Extract the [X, Y] coordinate from the center of the cell holding the provided text.  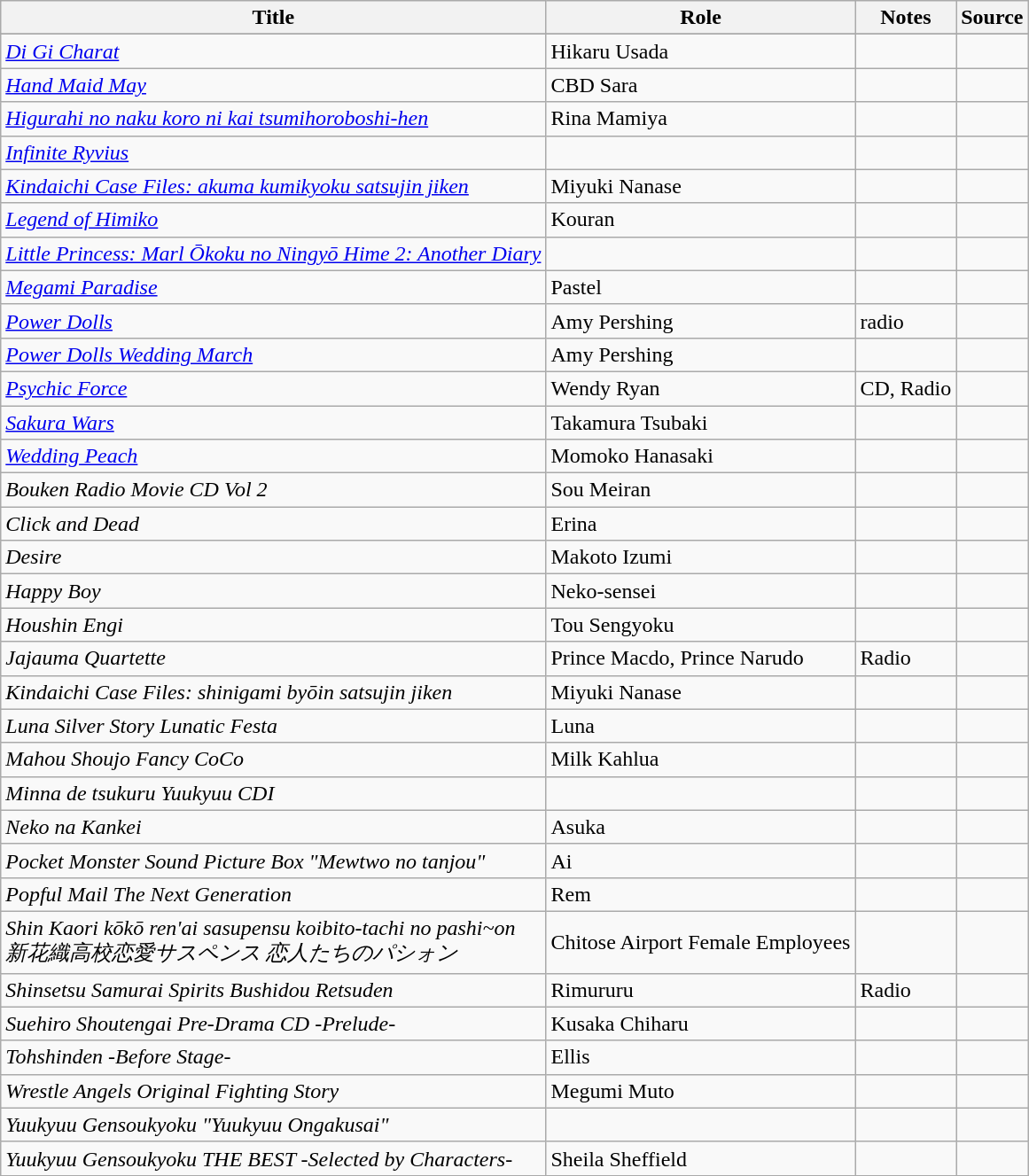
Yuukyuu Gensoukyoku THE BEST -Selected by Characters- [273, 1158]
Sheila Sheffield [700, 1158]
Ai [700, 861]
Jajauma Quartette [273, 658]
Di Gi Charat [273, 51]
Tohshinden -Before Stage- [273, 1057]
Title [273, 18]
Wendy Ryan [700, 388]
Desire [273, 557]
Hikaru Usada [700, 51]
Yuukyuu Gensoukyoku "Yuukyuu Ongakusai" [273, 1125]
Houshin Engi [273, 625]
Milk Kahlua [700, 759]
Legend of Himiko [273, 220]
Rina Mamiya [700, 119]
Minna de tsukuru Yuukyuu CDI [273, 793]
Megami Paradise [273, 287]
Chitose Airport Female Employees [700, 942]
CBD Sara [700, 85]
Luna Silver Story Lunatic Festa [273, 726]
Sou Meiran [700, 490]
Kusaka Chiharu [700, 1024]
CD, Radio [906, 388]
Ellis [700, 1057]
Power Dolls [273, 321]
Rimururu [700, 990]
Hand Maid May [273, 85]
Wrestle Angels Original Fighting Story [273, 1091]
Click and Dead [273, 524]
Neko-sensei [700, 591]
Source [993, 18]
Psychic Force [273, 388]
Erina [700, 524]
radio [906, 321]
Role [700, 18]
Wedding Peach [273, 456]
Happy Boy [273, 591]
Infinite Ryvius [273, 152]
Mahou Shoujo Fancy CoCo [273, 759]
Bouken Radio Movie CD Vol 2 [273, 490]
Kouran [700, 220]
Rem [700, 894]
Sakura Wars [273, 423]
Higurahi no naku koro ni kai tsumihoroboshi-hen [273, 119]
Notes [906, 18]
Little Princess: Marl Ōkoku no Ningyō Hime 2: Another Diary [273, 253]
Popful Mail The Next Generation [273, 894]
Suehiro Shoutengai Pre-Drama CD -Prelude- [273, 1024]
Momoko Hanasaki [700, 456]
Shin Kaori kōkō ren'ai sasupensu koibito-tachi no pashi~on新花織高校恋愛サスペンス 恋人たちのパシォン [273, 942]
Pocket Monster Sound Picture Box "Mewtwo no tanjou" [273, 861]
Prince Macdo, Prince Narudo [700, 658]
Pastel [700, 287]
Megumi Muto [700, 1091]
Neko na Kankei [273, 827]
Power Dolls Wedding March [273, 354]
Luna [700, 726]
Tou Sengyoku [700, 625]
Kindaichi Case Files: akuma kumikyoku satsujin jiken [273, 186]
Asuka [700, 827]
Kindaichi Case Files: shinigami byōin satsujin jiken [273, 692]
Makoto Izumi [700, 557]
Shinsetsu Samurai Spirits Bushidou Retsuden [273, 990]
Takamura Tsubaki [700, 423]
